Provide the [X, Y] coordinate of the cell's center where the given text is located.  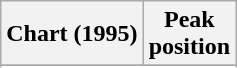
Peak position [189, 34]
Chart (1995) [72, 34]
